Determine the (X, Y) coordinate at the center of the cell enclosing the given text.  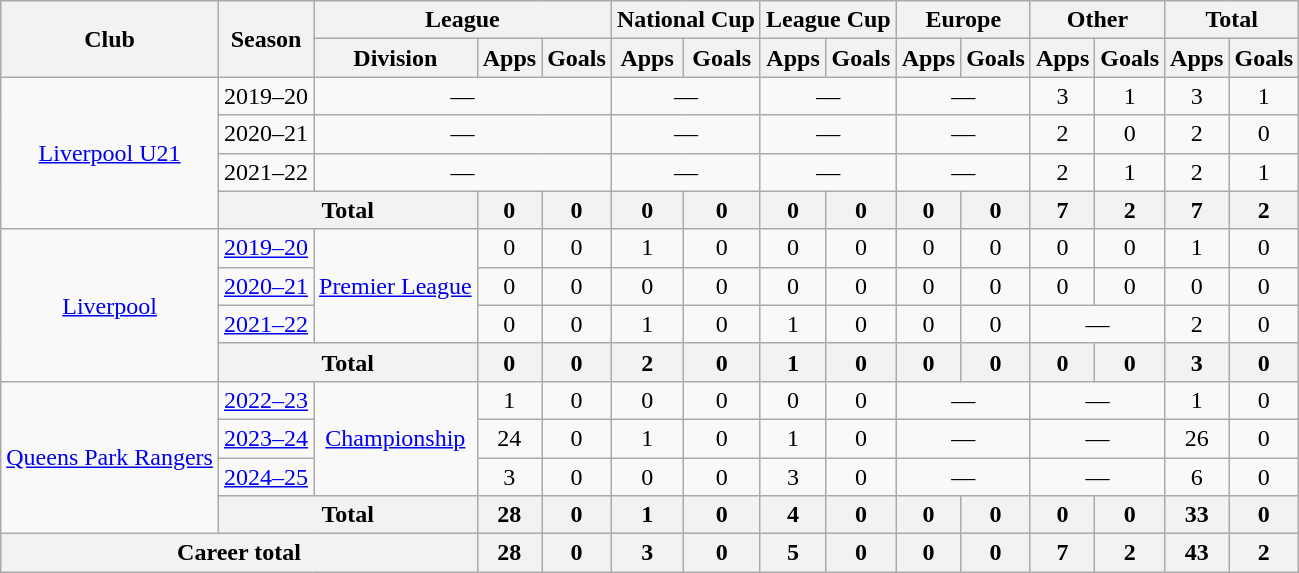
Liverpool (110, 305)
33 (1197, 515)
League Cup (828, 20)
League (463, 20)
Other (1097, 20)
6 (1197, 477)
2022–23 (266, 400)
Division (396, 58)
43 (1197, 553)
4 (792, 515)
Championship (396, 438)
Career total (239, 553)
Season (266, 39)
26 (1197, 438)
Premier League (396, 286)
Club (110, 39)
National Cup (686, 20)
2024–25 (266, 477)
2023–24 (266, 438)
Europe (963, 20)
5 (792, 553)
24 (509, 438)
Liverpool U21 (110, 153)
Queens Park Rangers (110, 457)
